Extract the (X, Y) coordinate from the center of the cell holding the provided text.  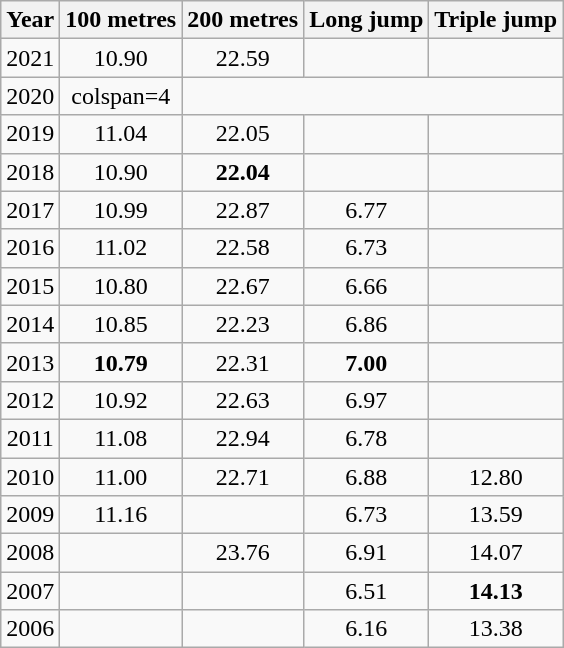
22.31 (243, 362)
6.91 (366, 553)
22.63 (243, 400)
11.04 (121, 134)
6.66 (366, 286)
2010 (30, 477)
100 metres (121, 20)
10.92 (121, 400)
2008 (30, 553)
22.05 (243, 134)
14.07 (496, 553)
23.76 (243, 553)
11.02 (121, 248)
13.59 (496, 515)
6.97 (366, 400)
6.51 (366, 591)
2013 (30, 362)
2011 (30, 438)
22.94 (243, 438)
200 metres (243, 20)
10.79 (121, 362)
12.80 (496, 477)
22.23 (243, 324)
22.59 (243, 58)
2016 (30, 248)
6.88 (366, 477)
22.71 (243, 477)
2019 (30, 134)
2020 (30, 96)
2012 (30, 400)
14.13 (496, 591)
22.58 (243, 248)
6.86 (366, 324)
2017 (30, 210)
7.00 (366, 362)
2015 (30, 286)
11.00 (121, 477)
colspan=4 (121, 96)
22.87 (243, 210)
10.85 (121, 324)
2006 (30, 629)
6.16 (366, 629)
Long jump (366, 20)
22.04 (243, 172)
Year (30, 20)
11.08 (121, 438)
13.38 (496, 629)
2007 (30, 591)
2021 (30, 58)
2018 (30, 172)
10.99 (121, 210)
Triple jump (496, 20)
10.80 (121, 286)
6.77 (366, 210)
6.78 (366, 438)
2014 (30, 324)
2009 (30, 515)
22.67 (243, 286)
11.16 (121, 515)
